Find where the given text appears and provide that cell's center as [X, Y] coordinate. 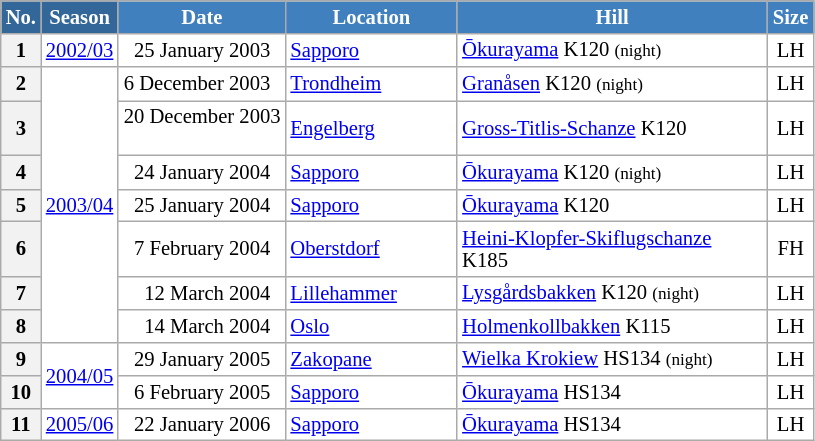
Zakopane [371, 359]
Location [371, 16]
Wielka Krokiew HS134 (night) [612, 359]
1 [21, 50]
8 [21, 326]
Ōkurayama K120 [612, 205]
2005/06 [80, 424]
25 January 2003 [202, 50]
7 [21, 293]
Oslo [371, 326]
Lysgårdsbakken K120 (night) [612, 293]
22 January 2006 [202, 424]
Granåsen K120 (night) [612, 83]
FH [790, 248]
3 [21, 128]
No. [21, 16]
10 [21, 392]
14 March 2004 [202, 326]
Lillehammer [371, 293]
4 [21, 172]
Oberstdorf [371, 248]
20 December 2003 [202, 128]
9 [21, 359]
2 [21, 83]
Hill [612, 16]
Holmenkollbakken K115 [612, 326]
2004/05 [80, 375]
11 [21, 424]
29 January 2005 [202, 359]
7 February 2004 [202, 248]
Gross-Titlis-Schanze K120 [612, 128]
6 February 2005 [202, 392]
2003/04 [80, 204]
24 January 2004 [202, 172]
Season [80, 16]
5 [21, 205]
6 [21, 248]
Engelberg [371, 128]
Trondheim [371, 83]
Size [790, 16]
12 March 2004 [202, 293]
6 December 2003 [202, 83]
2002/03 [80, 50]
25 January 2004 [202, 205]
Date [202, 16]
Heini-Klopfer-Skiflugschanze K185 [612, 248]
